Return (X, Y) of the center of cell containing provided text 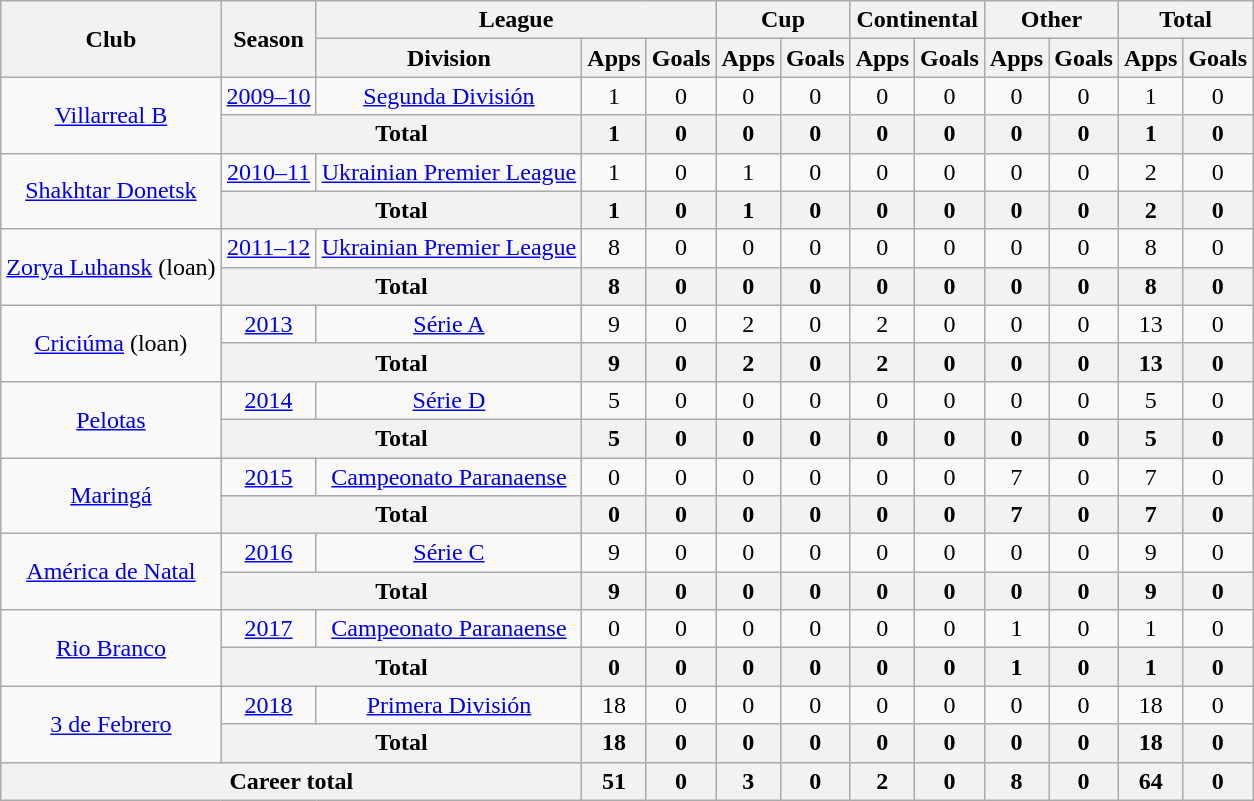
Career total (292, 781)
64 (1150, 781)
Cup (783, 20)
2013 (268, 324)
2018 (268, 705)
Other (1051, 20)
Série D (449, 400)
Segunda División (449, 96)
2015 (268, 477)
Zorya Luhansk (loan) (111, 267)
2017 (268, 629)
Criciúma (loan) (111, 343)
Shakhtar Donetsk (111, 191)
3 (748, 781)
Villarreal B (111, 115)
2014 (268, 400)
Season (268, 39)
51 (614, 781)
Série A (449, 324)
League (516, 20)
Division (449, 58)
Continental (917, 20)
Club (111, 39)
Primera División (449, 705)
América de Natal (111, 572)
3 de Febrero (111, 724)
2011–12 (268, 248)
2010–11 (268, 172)
Maringá (111, 496)
Pelotas (111, 419)
Série C (449, 553)
Rio Branco (111, 648)
2009–10 (268, 96)
2016 (268, 553)
